Locate the cell with the specified text and output its [X, Y] center coordinate. 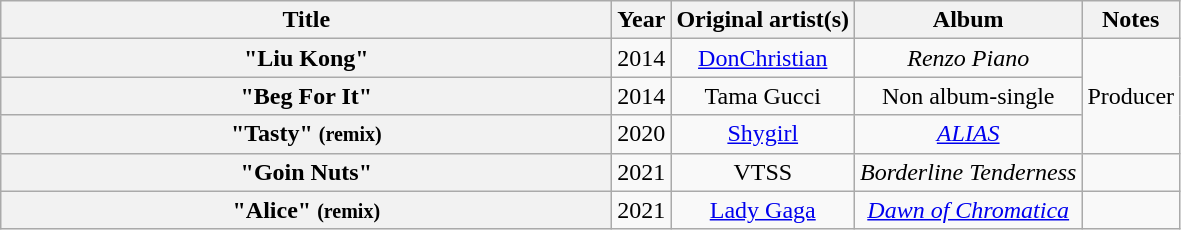
"Alice" (remix) [306, 210]
Renzo Piano [968, 58]
Original artist(s) [763, 20]
VTSS [763, 172]
Non album-single [968, 96]
Album [968, 20]
ALIAS [968, 134]
Producer [1131, 96]
Year [642, 20]
Shygirl [763, 134]
DonChristian [763, 58]
"Beg For It" [306, 96]
"Tasty" (remix) [306, 134]
2020 [642, 134]
Title [306, 20]
Dawn of Chromatica [968, 210]
"Goin Nuts" [306, 172]
Notes [1131, 20]
Tama Gucci [763, 96]
Lady Gaga [763, 210]
Borderline Tenderness [968, 172]
"Liu Kong" [306, 58]
